Return (X, Y) of the center of cell containing provided text 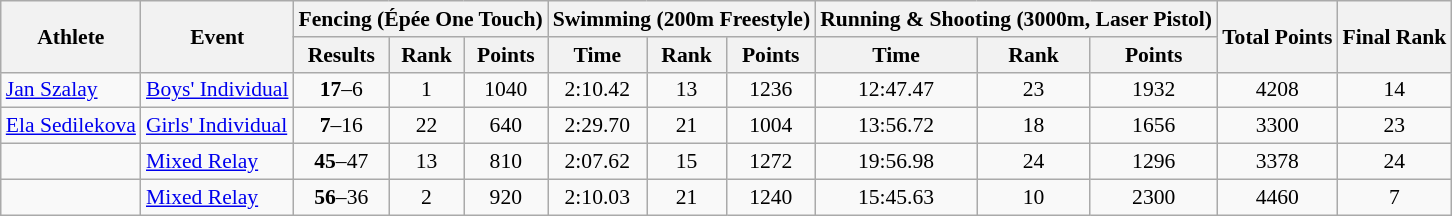
4208 (1277, 90)
Fencing (Épée One Touch) (420, 19)
14 (1394, 90)
22 (426, 126)
2300 (1154, 197)
15:45.63 (896, 197)
Event (218, 36)
2:07.62 (598, 162)
4460 (1277, 197)
1004 (770, 126)
3300 (1277, 126)
Results (341, 55)
1272 (770, 162)
2 (426, 197)
920 (506, 197)
1240 (770, 197)
45–47 (341, 162)
19:56.98 (896, 162)
12:47.47 (896, 90)
Girls' Individual (218, 126)
1656 (1154, 126)
1236 (770, 90)
1040 (506, 90)
13:56.72 (896, 126)
2:29.70 (598, 126)
7 (1394, 197)
1 (426, 90)
1932 (1154, 90)
Swimming (200m Freestyle) (682, 19)
15 (686, 162)
Final Rank (1394, 36)
2:10.03 (598, 197)
56–36 (341, 197)
640 (506, 126)
Running & Shooting (3000m, Laser Pistol) (1016, 19)
1296 (1154, 162)
Boys' Individual (218, 90)
10 (1034, 197)
810 (506, 162)
Athlete (71, 36)
2:10.42 (598, 90)
18 (1034, 126)
Total Points (1277, 36)
7–16 (341, 126)
3378 (1277, 162)
17–6 (341, 90)
Jan Szalay (71, 90)
Ela Sedilekova (71, 126)
